Capture the cell that displays the provided text and extract its [X, Y] central coordinate. 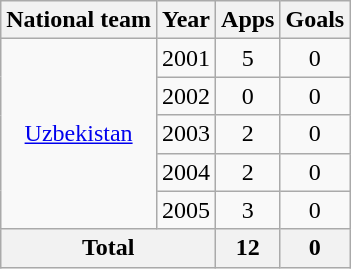
2001 [186, 58]
Year [186, 20]
Uzbekistan [79, 134]
Total [108, 248]
2005 [186, 210]
2002 [186, 96]
Apps [248, 20]
3 [248, 210]
National team [79, 20]
2003 [186, 134]
Goals [315, 20]
5 [248, 58]
2004 [186, 172]
12 [248, 248]
